Identify which cell holds the provided text, then report its (X, Y) central coordinate. 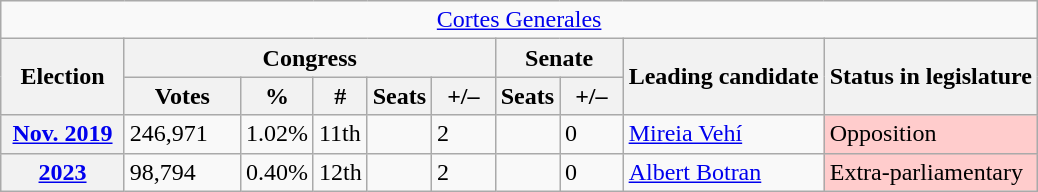
% (276, 96)
Nov. 2019 (63, 134)
Senate (559, 58)
Opposition (930, 134)
Extra-parliamentary (930, 172)
1.02% (276, 134)
Election (63, 77)
12th (340, 172)
Congress (310, 58)
246,971 (182, 134)
0.40% (276, 172)
2023 (63, 172)
11th (340, 134)
Albert Botran (724, 172)
Cortes Generales (520, 20)
98,794 (182, 172)
# (340, 96)
Leading candidate (724, 77)
Votes (182, 96)
Mireia Vehí (724, 134)
Status in legislature (930, 77)
